Pinpoint the cell where the given text exists, returning its (x, y) midpoint coordinate. 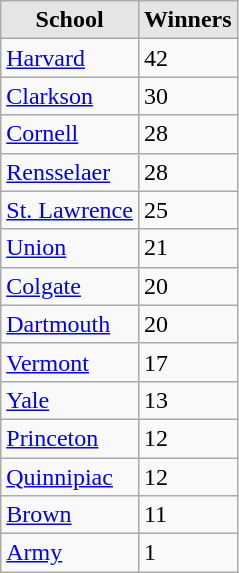
St. Lawrence (70, 210)
17 (188, 362)
Yale (70, 400)
Union (70, 248)
Colgate (70, 286)
Brown (70, 515)
Dartmouth (70, 324)
21 (188, 248)
Harvard (70, 58)
School (70, 20)
Winners (188, 20)
13 (188, 400)
Cornell (70, 134)
Rensselaer (70, 172)
Princeton (70, 438)
25 (188, 210)
11 (188, 515)
30 (188, 96)
Quinnipiac (70, 477)
42 (188, 58)
Clarkson (70, 96)
Army (70, 553)
1 (188, 553)
Vermont (70, 362)
